Return [x, y] of the center of cell containing provided text 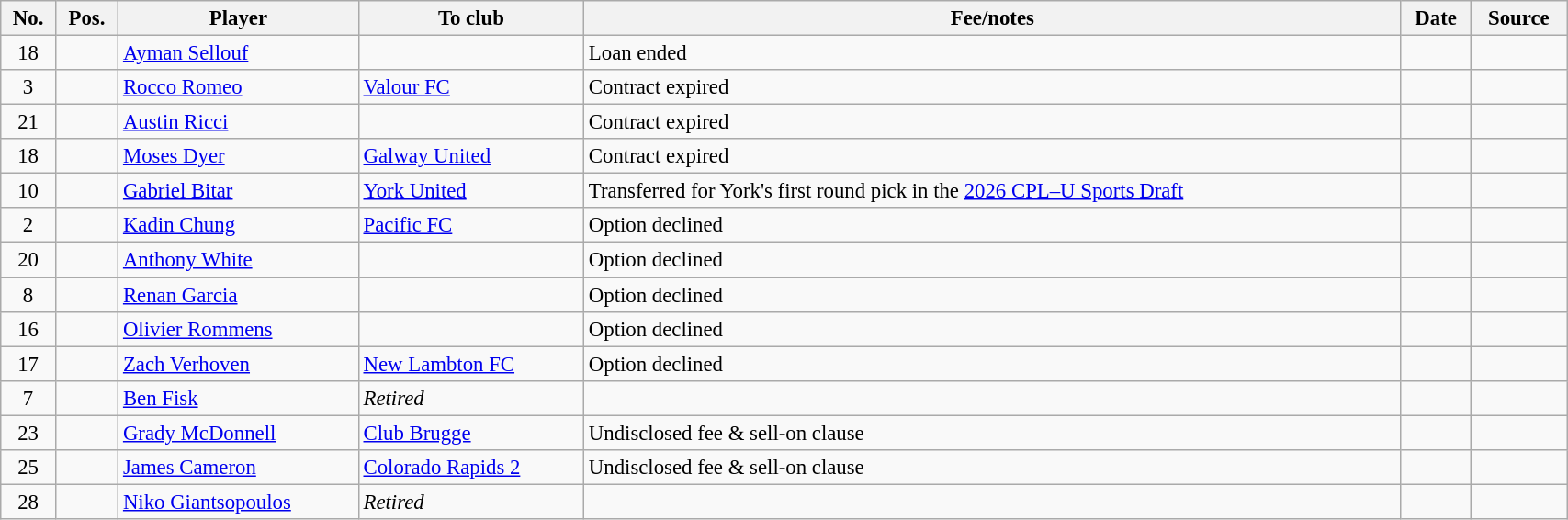
28 [28, 502]
Galway United [470, 156]
No. [28, 18]
James Cameron [239, 468]
To club [470, 18]
Transferred for York's first round pick in the 2026 CPL–U Sports Draft [993, 191]
Pos. [86, 18]
Fee/notes [993, 18]
Gabriel Bitar [239, 191]
3 [28, 87]
Zach Verhoven [239, 364]
Source [1519, 18]
21 [28, 122]
Ben Fisk [239, 398]
Niko Giantsopoulos [239, 502]
Moses Dyer [239, 156]
8 [28, 295]
Olivier Rommens [239, 329]
7 [28, 398]
Loan ended [993, 53]
Club Brugge [470, 433]
Grady McDonnell [239, 433]
Renan Garcia [239, 295]
2 [28, 225]
16 [28, 329]
20 [28, 260]
Ayman Sellouf [239, 53]
10 [28, 191]
Colorado Rapids 2 [470, 468]
25 [28, 468]
Anthony White [239, 260]
23 [28, 433]
Austin Ricci [239, 122]
York United [470, 191]
Player [239, 18]
Valour FC [470, 87]
New Lambton FC [470, 364]
Rocco Romeo [239, 87]
Date [1436, 18]
Kadin Chung [239, 225]
17 [28, 364]
Pacific FC [470, 225]
